Extract the (x, y) coordinate from the center of the cell holding the provided text.  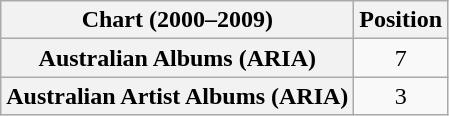
Australian Albums (ARIA) (178, 58)
Position (401, 20)
3 (401, 96)
7 (401, 58)
Australian Artist Albums (ARIA) (178, 96)
Chart (2000–2009) (178, 20)
